Identify which cell holds the provided text, then report its (X, Y) central coordinate. 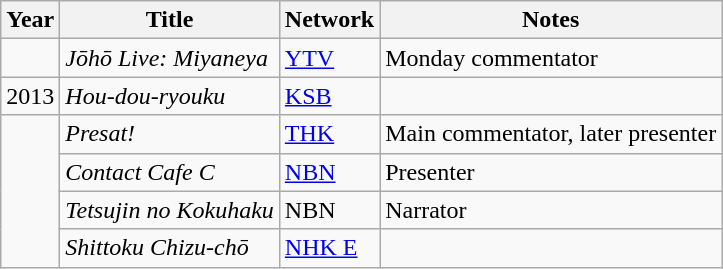
Hou-dou-ryouku (170, 96)
Presat! (170, 134)
NHK E (329, 248)
Notes (551, 20)
Network (329, 20)
Contact Cafe C (170, 172)
Narrator (551, 210)
Monday commentator (551, 58)
KSB (329, 96)
Title (170, 20)
THK (329, 134)
2013 (30, 96)
Shittoku Chizu-chō (170, 248)
Presenter (551, 172)
Year (30, 20)
YTV (329, 58)
Jōhō Live: Miyaneya (170, 58)
Main commentator, later presenter (551, 134)
Tetsujin no Kokuhaku (170, 210)
